Scan for the cell matching the given text and deliver its (X, Y) coordinate at center. 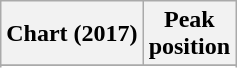
Peakposition (189, 34)
Chart (2017) (72, 34)
